Detect which cell encompasses the target text, then output its (x, y) center coordinate. 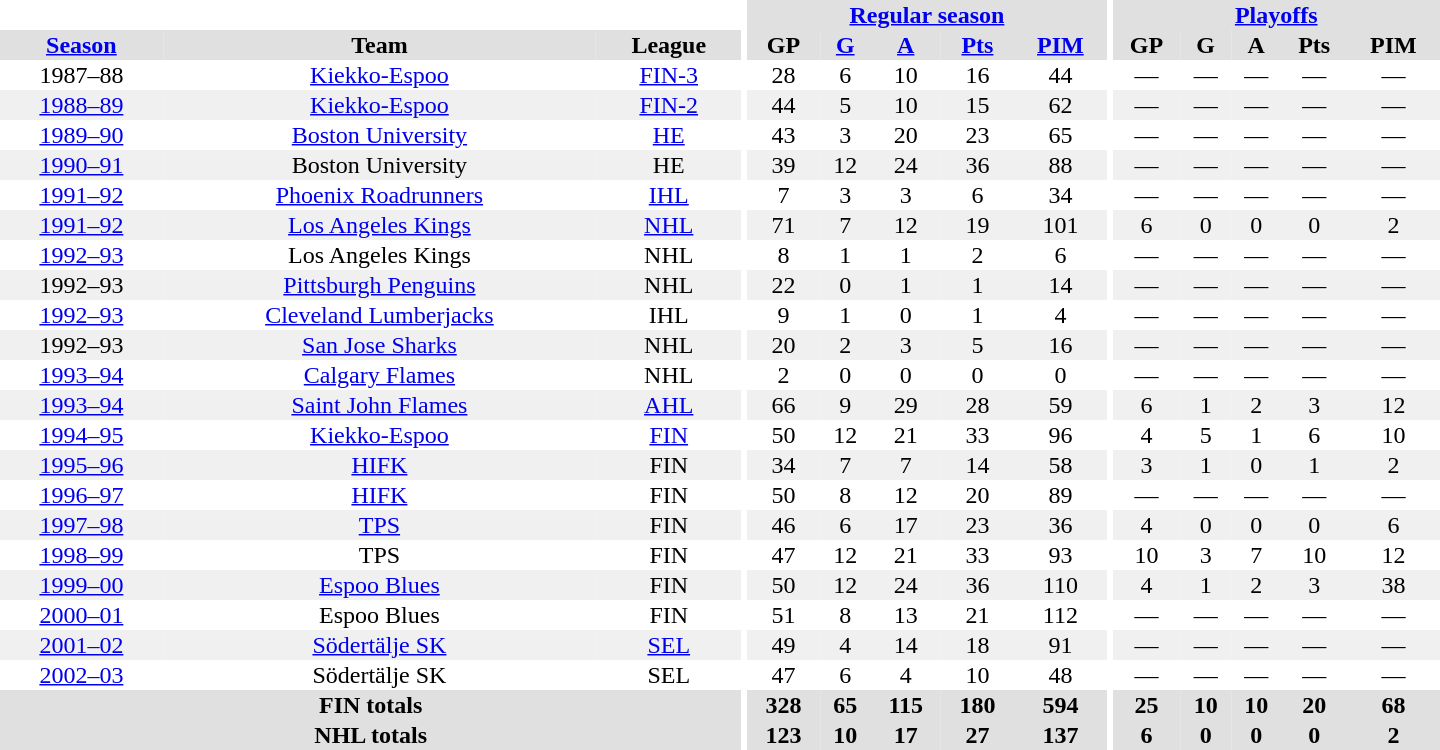
1987–88 (82, 75)
89 (1060, 495)
1996–97 (82, 495)
Cleveland Lumberjacks (380, 315)
1997–98 (82, 525)
62 (1060, 105)
2001–02 (82, 645)
Team (380, 45)
22 (784, 285)
Calgary Flames (380, 375)
Regular season (927, 15)
51 (784, 615)
110 (1060, 585)
328 (784, 705)
Playoffs (1276, 15)
59 (1060, 405)
594 (1060, 705)
1995–96 (82, 465)
NHL totals (370, 735)
Phoenix Roadrunners (380, 195)
AHL (668, 405)
FIN totals (370, 705)
101 (1060, 225)
League (668, 45)
18 (978, 645)
1994–95 (82, 435)
58 (1060, 465)
68 (1394, 705)
FIN-3 (668, 75)
137 (1060, 735)
19 (978, 225)
25 (1146, 705)
91 (1060, 645)
Pittsburgh Penguins (380, 285)
15 (978, 105)
1988–89 (82, 105)
96 (1060, 435)
112 (1060, 615)
1989–90 (82, 135)
115 (905, 705)
93 (1060, 555)
48 (1060, 675)
29 (905, 405)
Season (82, 45)
88 (1060, 165)
46 (784, 525)
FIN-2 (668, 105)
43 (784, 135)
71 (784, 225)
2000–01 (82, 615)
1998–99 (82, 555)
1990–91 (82, 165)
123 (784, 735)
39 (784, 165)
49 (784, 645)
Saint John Flames (380, 405)
1999–00 (82, 585)
San Jose Sharks (380, 345)
66 (784, 405)
38 (1394, 585)
2002–03 (82, 675)
180 (978, 705)
27 (978, 735)
13 (905, 615)
